Output the (x, y) coordinate of the center of the cell containing the given text.  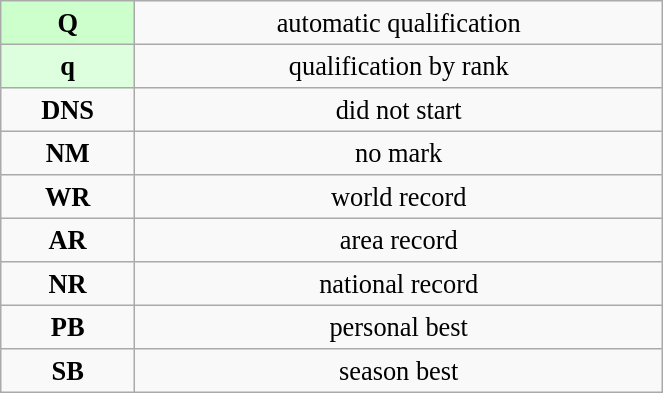
automatic qualification (399, 22)
qualification by rank (399, 66)
national record (399, 284)
area record (399, 240)
season best (399, 371)
personal best (399, 327)
no mark (399, 153)
AR (68, 240)
NR (68, 284)
PB (68, 327)
WR (68, 197)
world record (399, 197)
q (68, 66)
did not start (399, 109)
SB (68, 371)
DNS (68, 109)
Q (68, 22)
NM (68, 153)
